Capture the cell that displays the provided text and extract its [x, y] central coordinate. 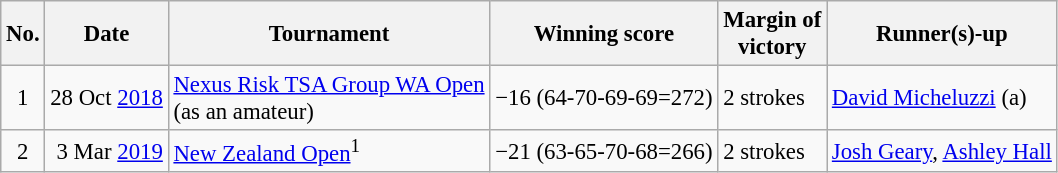
New Zealand Open1 [329, 151]
Josh Geary, Ashley Hall [942, 151]
2 [23, 151]
No. [23, 34]
Runner(s)-up [942, 34]
28 Oct 2018 [106, 98]
3 Mar 2019 [106, 151]
David Micheluzzi (a) [942, 98]
−21 (63-65-70-68=266) [604, 151]
Date [106, 34]
Nexus Risk TSA Group WA Open(as an amateur) [329, 98]
Tournament [329, 34]
1 [23, 98]
Margin ofvictory [772, 34]
−16 (64-70-69-69=272) [604, 98]
Winning score [604, 34]
